Locate the cell with the specified text and output its (x, y) center coordinate. 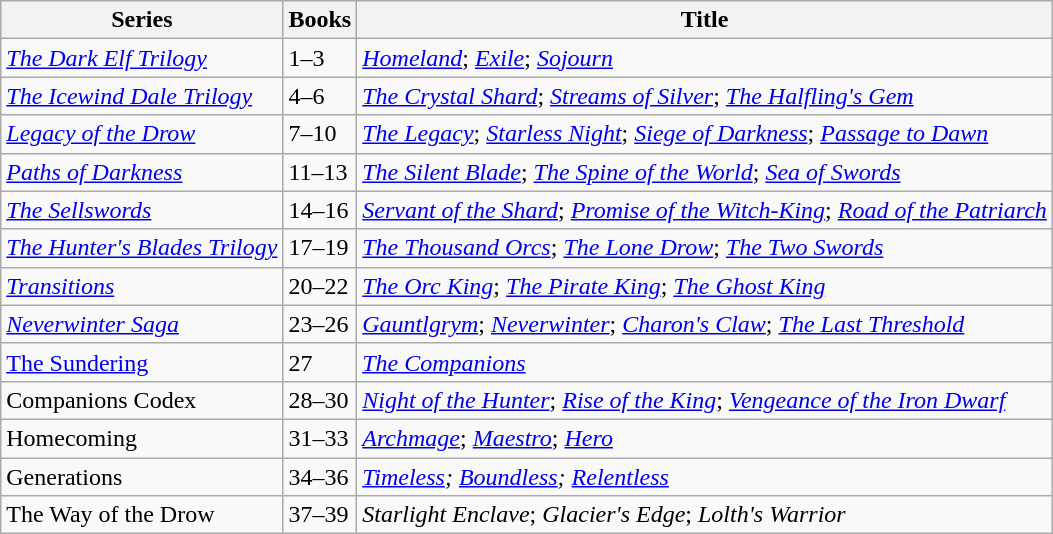
The Way of the Drow (142, 515)
Archmage; Maestro; Hero (705, 438)
4–6 (320, 96)
Servant of the Shard; Promise of the Witch-King; Road of the Patriarch (705, 210)
The Crystal Shard; Streams of Silver; The Halfling's Gem (705, 96)
27 (320, 362)
Title (705, 20)
20–22 (320, 286)
Starlight Enclave; Glacier's Edge; Lolth's Warrior (705, 515)
The Companions (705, 362)
Transitions (142, 286)
Timeless; Boundless; Relentless (705, 477)
Series (142, 20)
The Icewind Dale Trilogy (142, 96)
The Legacy; Starless Night; Siege of Darkness; Passage to Dawn (705, 134)
The Silent Blade; The Spine of the World; Sea of Swords (705, 172)
17–19 (320, 248)
Generations (142, 477)
Night of the Hunter; Rise of the King; Vengeance of the Iron Dwarf (705, 400)
The Sellswords (142, 210)
Homeland; Exile; Sojourn (705, 58)
Homecoming (142, 438)
34–36 (320, 477)
23–26 (320, 324)
11–13 (320, 172)
Books (320, 20)
Paths of Darkness (142, 172)
The Thousand Orcs; The Lone Drow; The Two Swords (705, 248)
1–3 (320, 58)
The Dark Elf Trilogy (142, 58)
The Orc King; The Pirate King; The Ghost King (705, 286)
Companions Codex (142, 400)
The Hunter's Blades Trilogy (142, 248)
37–39 (320, 515)
31–33 (320, 438)
The Sundering (142, 362)
Gauntlgrym; Neverwinter; Charon's Claw; The Last Threshold (705, 324)
14–16 (320, 210)
28–30 (320, 400)
7–10 (320, 134)
Legacy of the Drow (142, 134)
Neverwinter Saga (142, 324)
